Provide the [x, y] coordinate of the cell's center where the given text is located.  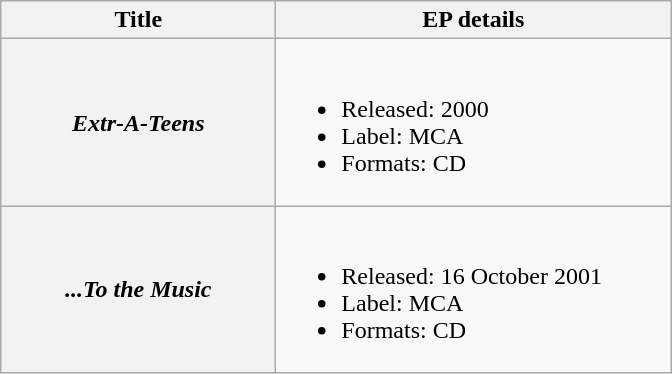
Released: 2000Label: MCAFormats: CD [474, 122]
Title [138, 20]
...To the Music [138, 290]
EP details [474, 20]
Released: 16 October 2001Label: MCAFormats: CD [474, 290]
Extr-A-Teens [138, 122]
